Find where the given text appears and provide that cell's center as (x, y) coordinate. 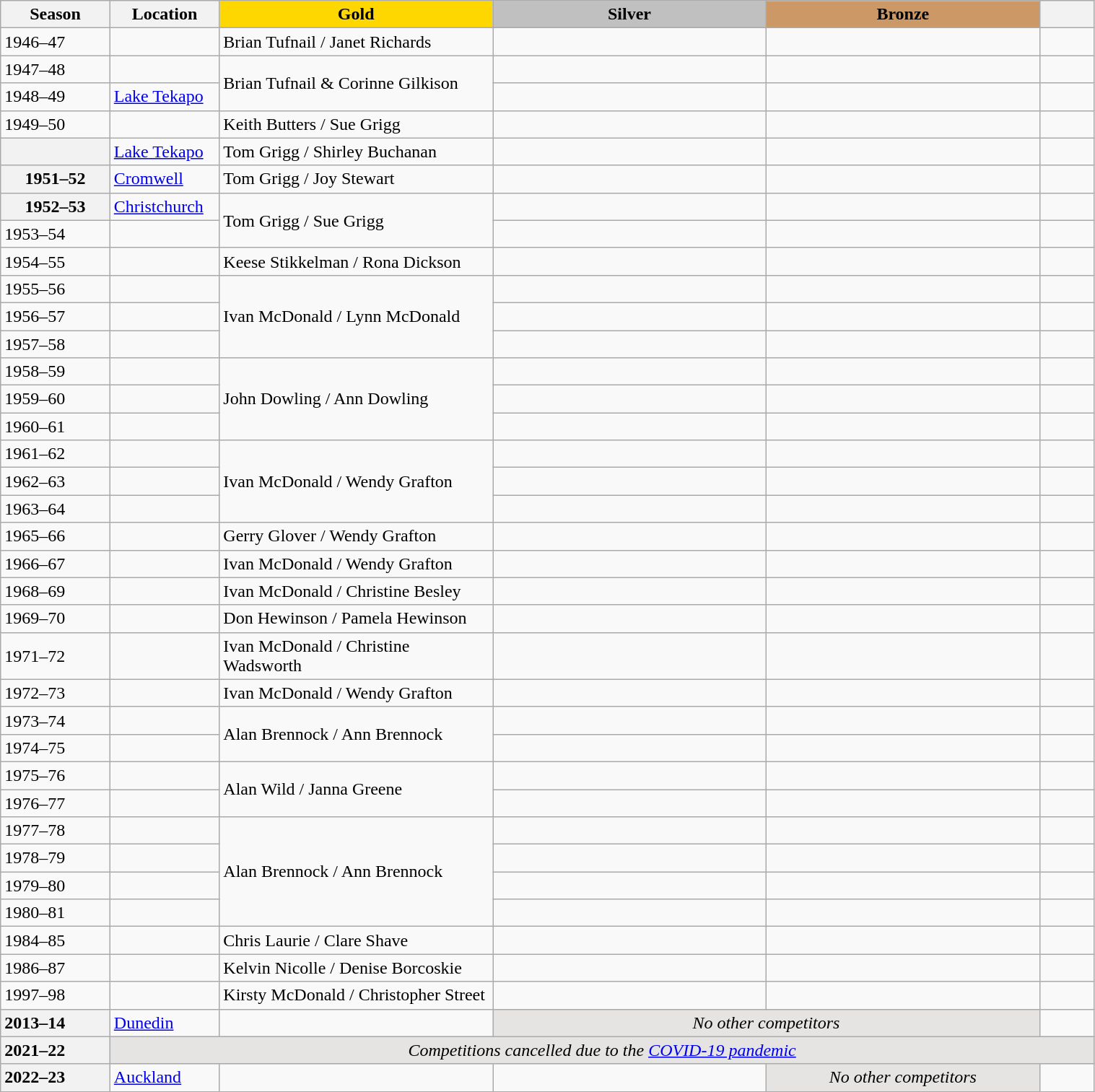
Auckland (165, 1078)
Chris Laurie / Clare Shave (357, 940)
Ivan McDonald / Christine Besley (357, 591)
Tom Grigg / Shirley Buchanan (357, 152)
Gerry Glover / Wendy Grafton (357, 536)
1972–73 (56, 693)
1971–72 (56, 655)
1958–59 (56, 372)
Tom Grigg / Joy Stewart (357, 179)
1978–79 (56, 858)
Christchurch (165, 206)
1951–52 (56, 179)
1968–69 (56, 591)
1955–56 (56, 289)
Silver (629, 14)
Gold (357, 14)
1949–50 (56, 124)
Competitions cancelled due to the COVID-19 pandemic (602, 1050)
1952–53 (56, 206)
2013–14 (56, 1023)
1956–57 (56, 316)
1979–80 (56, 886)
Bronze (902, 14)
1947–48 (56, 69)
2022–23 (56, 1078)
Cromwell (165, 179)
1973–74 (56, 720)
1946–47 (56, 42)
1963–64 (56, 509)
1974–75 (56, 748)
1969–70 (56, 619)
John Dowling / Ann Dowling (357, 399)
1962–63 (56, 481)
Kirsty McDonald / Christopher Street (357, 995)
Brian Tufnail & Corinne Gilkison (357, 83)
1977–78 (56, 831)
1975–76 (56, 775)
Brian Tufnail / Janet Richards (357, 42)
Ivan McDonald / Lynn McDonald (357, 316)
1959–60 (56, 399)
Don Hewinson / Pamela Hewinson (357, 619)
Season (56, 14)
1997–98 (56, 995)
1953–54 (56, 234)
1980–81 (56, 913)
1961–62 (56, 454)
2021–22 (56, 1050)
Alan Wild / Janna Greene (357, 789)
1984–85 (56, 940)
Tom Grigg / Sue Grigg (357, 220)
Location (165, 14)
1966–67 (56, 564)
Keese Stikkelman / Rona Dickson (357, 261)
Kelvin Nicolle / Denise Borcoskie (357, 968)
1986–87 (56, 968)
1954–55 (56, 261)
1957–58 (56, 344)
1948–49 (56, 97)
1960–61 (56, 427)
Keith Butters / Sue Grigg (357, 124)
Ivan McDonald / Christine Wadsworth (357, 655)
1965–66 (56, 536)
1976–77 (56, 803)
Dunedin (165, 1023)
